Detect which cell encompasses the target text, then output its [X, Y] center coordinate. 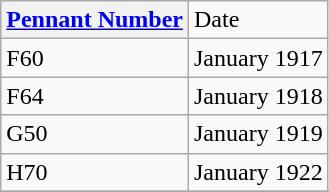
F60 [95, 58]
January 1922 [258, 172]
January 1919 [258, 134]
G50 [95, 134]
Date [258, 20]
F64 [95, 96]
H70 [95, 172]
January 1917 [258, 58]
Pennant Number [95, 20]
January 1918 [258, 96]
